Pinpoint the cell where the given text exists, returning its (x, y) midpoint coordinate. 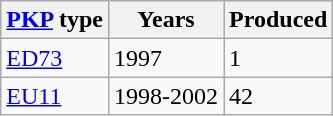
Years (166, 20)
1 (278, 58)
EU11 (55, 96)
ED73 (55, 58)
Produced (278, 20)
PKP type (55, 20)
42 (278, 96)
1998-2002 (166, 96)
1997 (166, 58)
